Extract the (x, y) coordinate from the center of the cell holding the provided text.  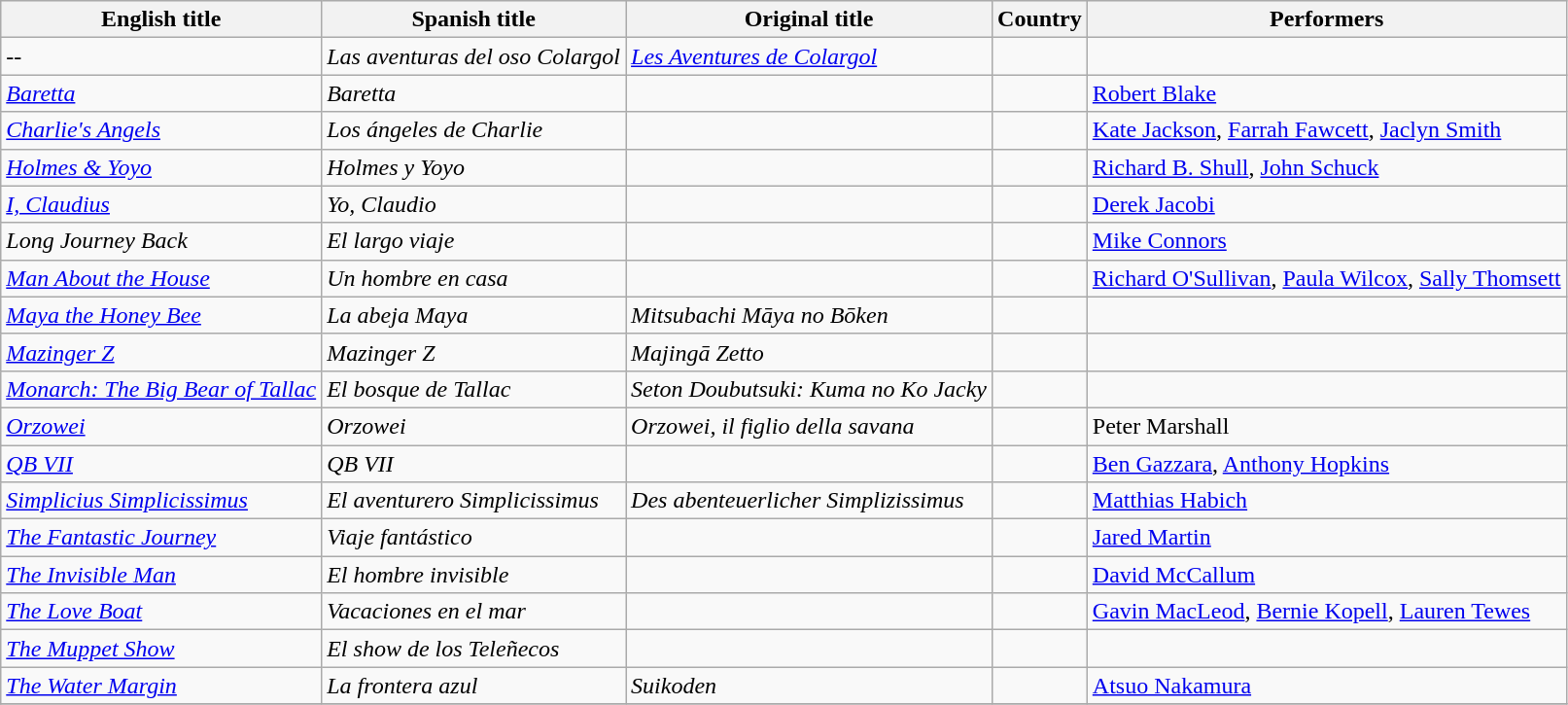
Derek Jacobi (1326, 204)
Majingā Zetto (809, 352)
Charlie's Angels (161, 130)
Holmes y Yoyo (474, 167)
Gavin MacLeod, Bernie Kopell, Lauren Tewes (1326, 612)
The Fantastic Journey (161, 538)
El show de los Teleñecos (474, 649)
I, Claudius (161, 204)
Country (1040, 19)
Man About the House (161, 278)
Jared Martin (1326, 538)
Orzowei, il figlio della savana (809, 426)
Peter Marshall (1326, 426)
Robert Blake (1326, 93)
David McCallum (1326, 575)
Richard B. Shull, John Schuck (1326, 167)
Monarch: The Big Bear of Tallac (161, 389)
-- (161, 56)
Las aventuras del oso Colargol (474, 56)
Richard O'Sullivan, Paula Wilcox, Sally Thomsett (1326, 278)
Mitsubachi Māya no Bōken (809, 315)
Des abenteuerlicher Simplizissimus (809, 501)
Simplicius Simplicissimus (161, 501)
Un hombre en casa (474, 278)
El largo viaje (474, 241)
Holmes & Yoyo (161, 167)
La abeja Maya (474, 315)
Les Aventures de Colargol (809, 56)
Performers (1326, 19)
Suikoden (809, 686)
Seton Doubutsuki: Kuma no Ko Jacky (809, 389)
The Invisible Man (161, 575)
The Water Margin (161, 686)
Atsuo Nakamura (1326, 686)
Original title (809, 19)
Kate Jackson, Farrah Fawcett, Jaclyn Smith (1326, 130)
La frontera azul (474, 686)
The Muppet Show (161, 649)
Maya the Honey Bee (161, 315)
Spanish title (474, 19)
Yo, Claudio (474, 204)
El hombre invisible (474, 575)
Los ángeles de Charlie (474, 130)
Ben Gazzara, Anthony Hopkins (1326, 464)
Long Journey Back (161, 241)
Mike Connors (1326, 241)
The Love Boat (161, 612)
El bosque de Tallac (474, 389)
El aventurero Simplicissimus (474, 501)
Vacaciones en el mar (474, 612)
Viaje fantástico (474, 538)
Matthias Habich (1326, 501)
English title (161, 19)
